Capture the cell that displays the provided text and extract its (x, y) central coordinate. 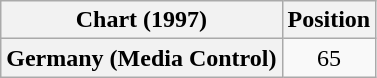
Chart (1997) (142, 20)
65 (329, 58)
Position (329, 20)
Germany (Media Control) (142, 58)
